From the cell containing the given text, extract its center point as (x, y) coordinate. 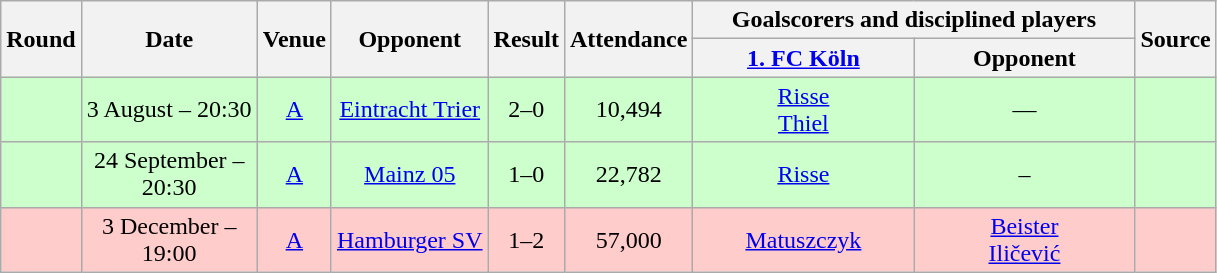
Hamburger SV (410, 240)
1. FC Köln (804, 58)
Source (1176, 39)
Attendance (628, 39)
Venue (294, 39)
1–2 (526, 240)
– (1024, 174)
— (1024, 110)
Result (526, 39)
Matuszczyk (804, 240)
Risse Thiel (804, 110)
Date (169, 39)
22,782 (628, 174)
Round (41, 39)
3 December – 19:00 (169, 240)
57,000 (628, 240)
24 September – 20:30 (169, 174)
Goalscorers and disciplined players (914, 20)
1–0 (526, 174)
3 August – 20:30 (169, 110)
10,494 (628, 110)
Beister Iličević (1024, 240)
Mainz 05 (410, 174)
Eintracht Trier (410, 110)
Risse (804, 174)
2–0 (526, 110)
